Provide the (x, y) coordinate of the cell's center where the given text is located.  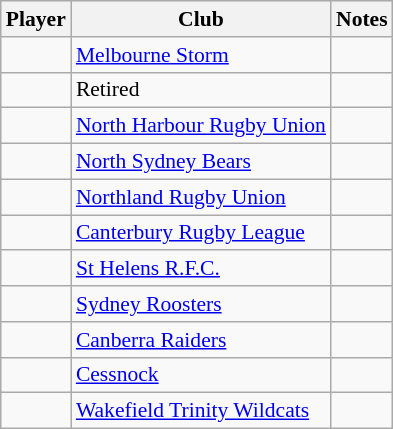
Wakefield Trinity Wildcats (201, 411)
Club (201, 19)
Northland Rugby Union (201, 197)
Canberra Raiders (201, 340)
St Helens R.F.C. (201, 269)
North Harbour Rugby Union (201, 126)
Canterbury Rugby League (201, 233)
North Sydney Bears (201, 162)
Sydney Roosters (201, 304)
Player (36, 19)
Melbourne Storm (201, 55)
Notes (362, 19)
Retired (201, 90)
Cessnock (201, 375)
